From the cell containing the given text, extract its center point as (x, y) coordinate. 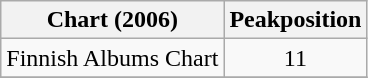
Peakposition (296, 20)
11 (296, 58)
Finnish Albums Chart (112, 58)
Chart (2006) (112, 20)
